Provide the [x, y] coordinate of the cell's center where the given text is located.  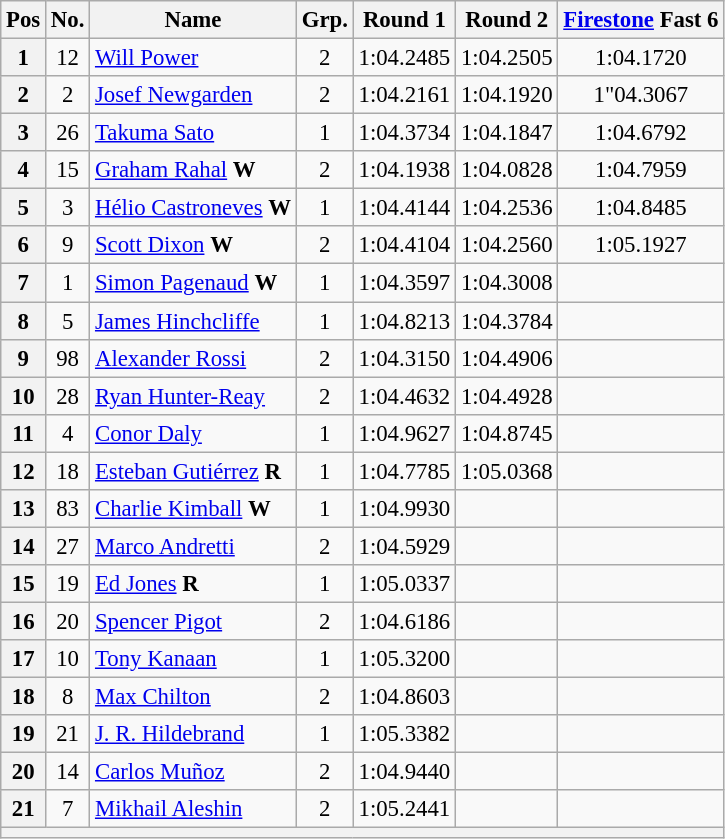
11 [24, 433]
16 [24, 621]
Charlie Kimball W [194, 509]
1:05.1927 [641, 245]
1:04.3784 [507, 321]
1:04.4144 [404, 208]
1:04.2485 [404, 58]
1:04.1720 [641, 58]
28 [68, 396]
1:04.2161 [404, 95]
Marco Andretti [194, 546]
James Hinchcliffe [194, 321]
1:04.1847 [507, 133]
1"04.3067 [641, 95]
Ryan Hunter-Reay [194, 396]
Esteban Gutiérrez R [194, 471]
Graham Rahal W [194, 170]
1:04.4906 [507, 358]
Mikhail Aleshin [194, 809]
1:04.6186 [404, 621]
1:04.1920 [507, 95]
Carlos Muñoz [194, 772]
J. R. Hildebrand [194, 734]
17 [24, 659]
6 [24, 245]
Tony Kanaan [194, 659]
1:05.3382 [404, 734]
1:04.7785 [404, 471]
1:04.8485 [641, 208]
1:04.8603 [404, 697]
1:04.9627 [404, 433]
Grp. [324, 20]
1:04.8745 [507, 433]
1:04.3008 [507, 283]
27 [68, 546]
Takuma Sato [194, 133]
Spencer Pigot [194, 621]
Will Power [194, 58]
Round 2 [507, 20]
Firestone Fast 6 [641, 20]
Simon Pagenaud W [194, 283]
Conor Daly [194, 433]
13 [24, 509]
1:04.5929 [404, 546]
Name [194, 20]
1:04.4104 [404, 245]
Pos [24, 20]
1:04.3734 [404, 133]
1:05.2441 [404, 809]
1:04.2560 [507, 245]
1:04.0828 [507, 170]
1:04.2536 [507, 208]
No. [68, 20]
1:05.0368 [507, 471]
1:05.3200 [404, 659]
Round 1 [404, 20]
98 [68, 358]
1:04.3597 [404, 283]
1:04.2505 [507, 58]
1:04.3150 [404, 358]
1:04.7959 [641, 170]
1:04.4632 [404, 396]
1:04.6792 [641, 133]
83 [68, 509]
Josef Newgarden [194, 95]
1:04.4928 [507, 396]
26 [68, 133]
Ed Jones R [194, 584]
1:05.0337 [404, 584]
1:04.1938 [404, 170]
1:04.9930 [404, 509]
Scott Dixon W [194, 245]
Hélio Castroneves W [194, 208]
1:04.9440 [404, 772]
1:04.8213 [404, 321]
Max Chilton [194, 697]
Alexander Rossi [194, 358]
